Provide the (x, y) coordinate of the cell's center where the given text is located.  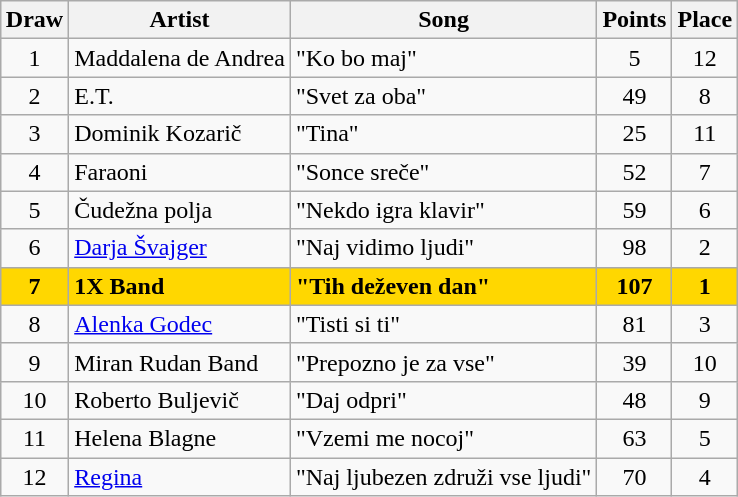
63 (634, 438)
"Vzemi me nocoj" (444, 438)
81 (634, 324)
"Sonce sreče" (444, 172)
1X Band (180, 286)
"Tisti si ti" (444, 324)
Čudežna polja (180, 210)
39 (634, 362)
Faraoni (180, 172)
Alenka Godec (180, 324)
98 (634, 248)
"Daj odpri" (444, 400)
Dominik Kozarič (180, 134)
Maddalena de Andrea (180, 58)
"Naj vidimo ljudi" (444, 248)
Miran Rudan Band (180, 362)
Helena Blagne (180, 438)
48 (634, 400)
E.T. (180, 96)
107 (634, 286)
25 (634, 134)
70 (634, 477)
Regina (180, 477)
"Ko bo maj" (444, 58)
"Naj ljubezen združi vse ljudi" (444, 477)
Roberto Buljevič (180, 400)
"Tih deževen dan" (444, 286)
Artist (180, 20)
Place (705, 20)
"Tina" (444, 134)
Darja Švajger (180, 248)
Song (444, 20)
49 (634, 96)
"Svet za oba" (444, 96)
Draw (34, 20)
Points (634, 20)
"Nekdo igra klavir" (444, 210)
52 (634, 172)
"Prepozno je za vse" (444, 362)
59 (634, 210)
